From the cell containing the given text, extract its center point as (X, Y) coordinate. 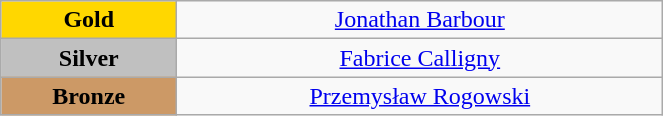
Silver (89, 58)
Przemysław Rogowski (420, 96)
Gold (89, 20)
Fabrice Calligny (420, 58)
Bronze (89, 96)
Jonathan Barbour (420, 20)
